Return (x, y) of the center of cell containing provided text 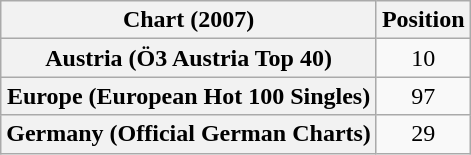
10 (423, 58)
Chart (2007) (189, 20)
Germany (Official German Charts) (189, 134)
Europe (European Hot 100 Singles) (189, 96)
29 (423, 134)
Austria (Ö3 Austria Top 40) (189, 58)
Position (423, 20)
97 (423, 96)
